Return [X, Y] of the center of cell containing provided text 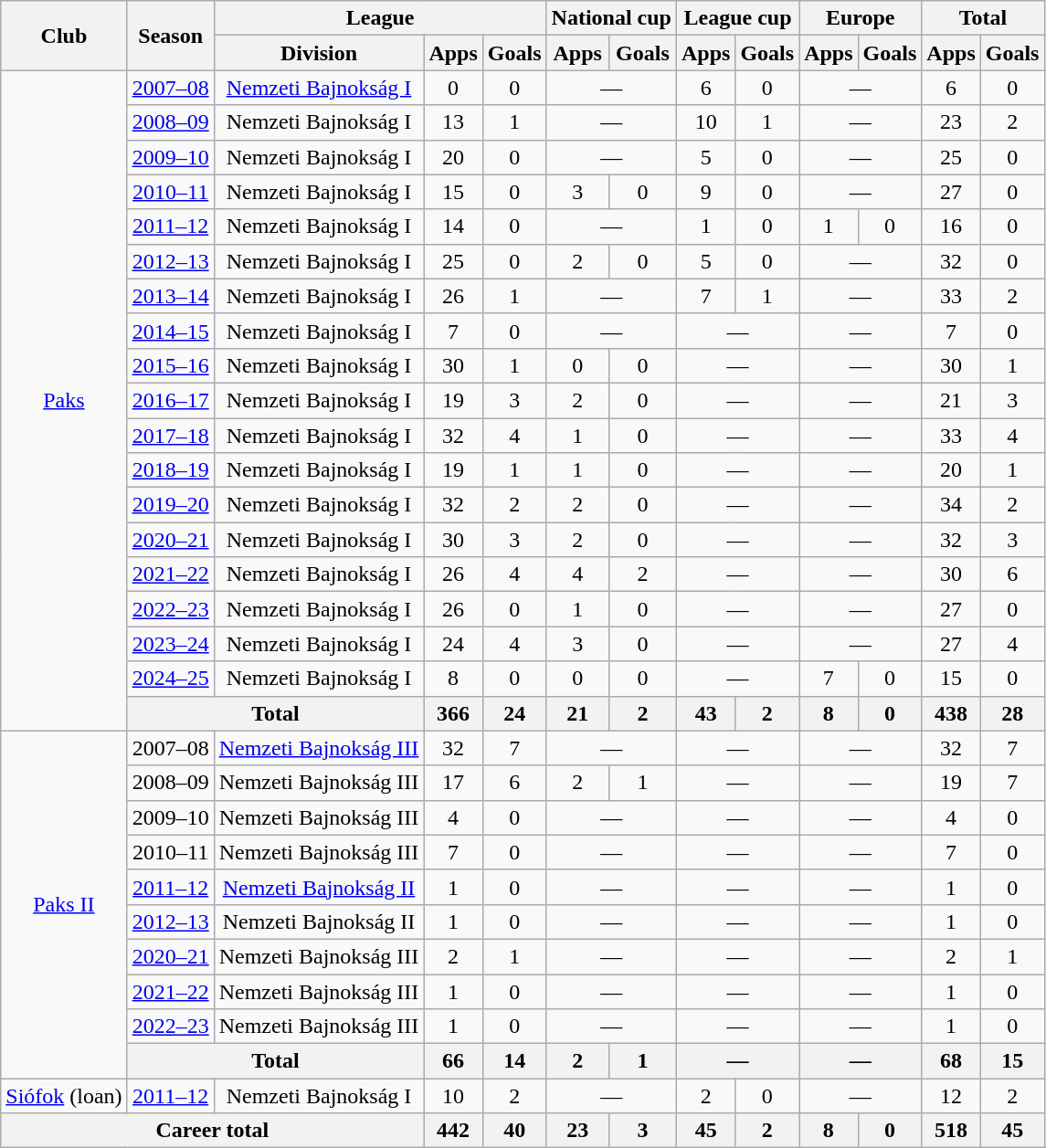
518 [951, 1131]
Season [170, 36]
16 [951, 226]
2013–14 [170, 296]
68 [951, 1061]
2024–25 [170, 679]
9 [705, 192]
2015–16 [170, 365]
Europe [861, 18]
438 [951, 713]
2017–18 [170, 436]
Siófok (loan) [64, 1096]
34 [951, 505]
2023–24 [170, 644]
2018–19 [170, 470]
2019–20 [170, 505]
43 [705, 713]
66 [453, 1061]
National cup [611, 18]
League cup [737, 18]
2016–17 [170, 400]
12 [951, 1096]
28 [1012, 713]
17 [453, 783]
Division [319, 53]
13 [453, 122]
2014–15 [170, 331]
Paks [64, 400]
366 [453, 713]
Club [64, 36]
442 [453, 1131]
Career total [212, 1131]
40 [514, 1131]
Paks II [64, 904]
League [380, 18]
